Return the (X, Y) coordinate for the center point of the cell that contains the specified text.  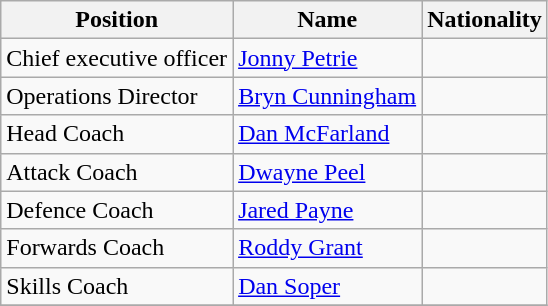
Name (328, 20)
Bryn Cunningham (328, 96)
Defence Coach (117, 210)
Head Coach (117, 134)
Attack Coach (117, 172)
Operations Director (117, 96)
Dwayne Peel (328, 172)
Nationality (485, 20)
Dan Soper (328, 286)
Dan McFarland (328, 134)
Position (117, 20)
Jonny Petrie (328, 58)
Skills Coach (117, 286)
Jared Payne (328, 210)
Roddy Grant (328, 248)
Forwards Coach (117, 248)
Chief executive officer (117, 58)
